Output the [x, y] coordinate of the center of the cell containing the given text.  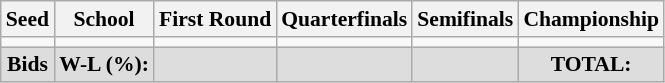
Semifinals [465, 19]
Seed [28, 19]
First Round [215, 19]
Championship [591, 19]
W-L (%): [104, 65]
TOTAL: [591, 65]
Bids [28, 65]
School [104, 19]
Quarterfinals [344, 19]
